Pinpoint the cell where the given text exists, returning its (X, Y) midpoint coordinate. 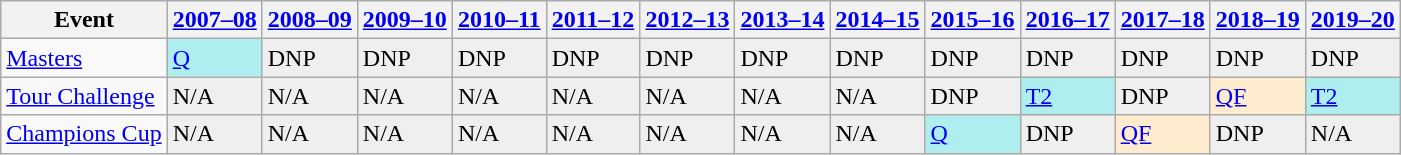
Tour Challenge (84, 96)
2009–10 (404, 20)
2018–19 (1258, 20)
2013–14 (782, 20)
2010–11 (499, 20)
Masters (84, 58)
2016–17 (1068, 20)
Event (84, 20)
Champions Cup (84, 134)
2011–12 (593, 20)
2017–18 (1162, 20)
2007–08 (214, 20)
2019–20 (1352, 20)
2012–13 (688, 20)
2015–16 (972, 20)
2014–15 (878, 20)
2008–09 (310, 20)
